Output the [X, Y] coordinate of the center of the cell containing the given text.  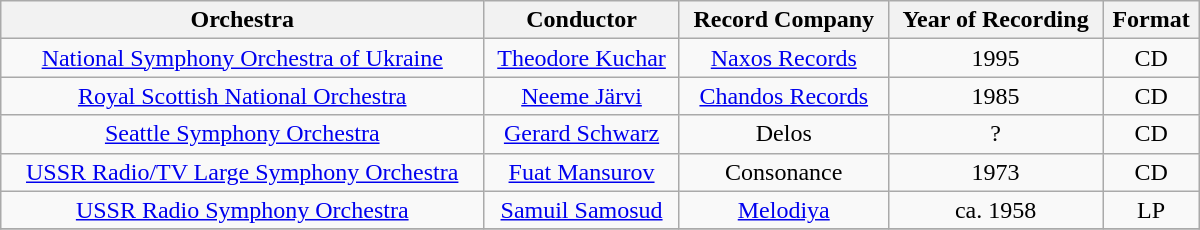
Seattle Symphony Orchestra [242, 134]
Melodiya [784, 210]
Orchestra [242, 20]
Samuil Samosud [582, 210]
Gerard Schwarz [582, 134]
Year of Recording [996, 20]
ca. 1958 [996, 210]
Conductor [582, 20]
LP [1151, 210]
Consonance [784, 172]
1973 [996, 172]
? [996, 134]
1985 [996, 96]
Neeme Järvi [582, 96]
USSR Radio Symphony Orchestra [242, 210]
Record Company [784, 20]
Chandos Records [784, 96]
Royal Scottish National Orchestra [242, 96]
National Symphony Orchestra of Ukraine [242, 58]
Fuat Mansurov [582, 172]
USSR Radio/TV Large Symphony Orchestra [242, 172]
Theodore Kuchar [582, 58]
1995 [996, 58]
Delos [784, 134]
Naxos Records [784, 58]
Format [1151, 20]
